Provide the (X, Y) coordinate of the cell's center where the given text is located.  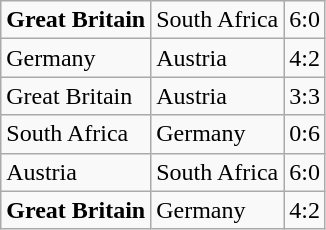
3:3 (305, 96)
0:6 (305, 134)
